Provide the (x, y) coordinate of the cell's center where the given text is located.  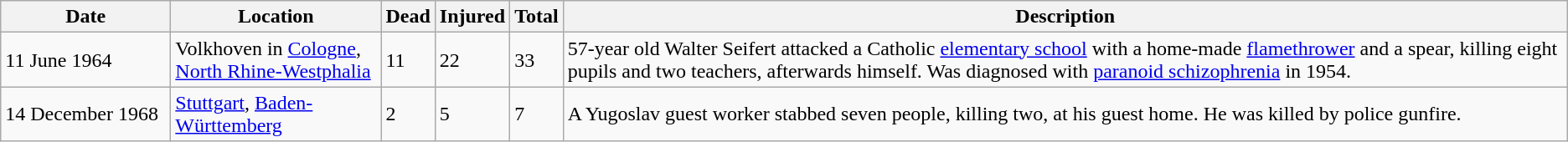
Description (1065, 17)
Volkhoven in Cologne, North Rhine-Westphalia (276, 60)
A Yugoslav guest worker stabbed seven people, killing two, at his guest home. He was killed by police gunfire. (1065, 114)
22 (472, 60)
Dead (408, 17)
33 (537, 60)
14 December 1968 (85, 114)
11 (408, 60)
11 June 1964 (85, 60)
7 (537, 114)
Stuttgart, Baden-Württemberg (276, 114)
Total (537, 17)
Injured (472, 17)
2 (408, 114)
Location (276, 17)
Date (85, 17)
5 (472, 114)
